Return the (X, Y) coordinate for the center point of the cell that contains the specified text.  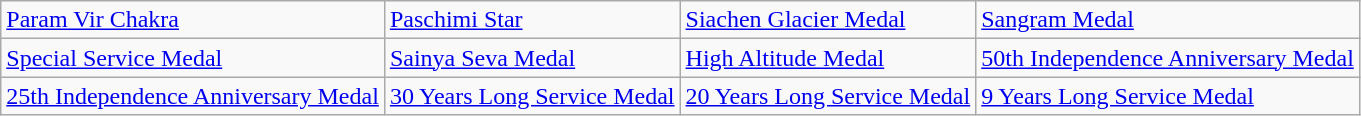
30 Years Long Service Medal (532, 96)
50th Independence Anniversary Medal (1168, 58)
High Altitude Medal (828, 58)
25th Independence Anniversary Medal (193, 96)
9 Years Long Service Medal (1168, 96)
Siachen Glacier Medal (828, 20)
Sangram Medal (1168, 20)
Special Service Medal (193, 58)
20 Years Long Service Medal (828, 96)
Paschimi Star (532, 20)
Sainya Seva Medal (532, 58)
Param Vir Chakra (193, 20)
